For the text-containing cell, return its midpoint in (x, y) coordinate format. 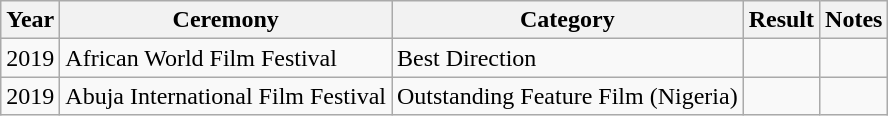
Ceremony (226, 20)
Category (568, 20)
Best Direction (568, 58)
Year (30, 20)
Outstanding Feature Film (Nigeria) (568, 96)
African World Film Festival (226, 58)
Result (781, 20)
Abuja International Film Festival (226, 96)
Notes (854, 20)
